Provide the [X, Y] coordinate of the cell's center where the given text is located.  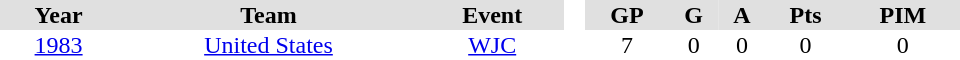
Year [58, 15]
G [694, 15]
United States [268, 45]
7 [626, 45]
Pts [805, 15]
A [742, 15]
1983 [58, 45]
Event [492, 15]
GP [626, 15]
Team [268, 15]
WJC [492, 45]
PIM [903, 15]
